Find where the given text appears and provide that cell's center as [x, y] coordinate. 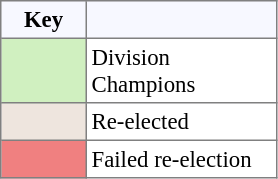
Key [44, 20]
Re-elected [181, 122]
Failed re-election [181, 159]
Division Champions [181, 70]
